Return the [X, Y] coordinate for the center point of the cell that contains the specified text.  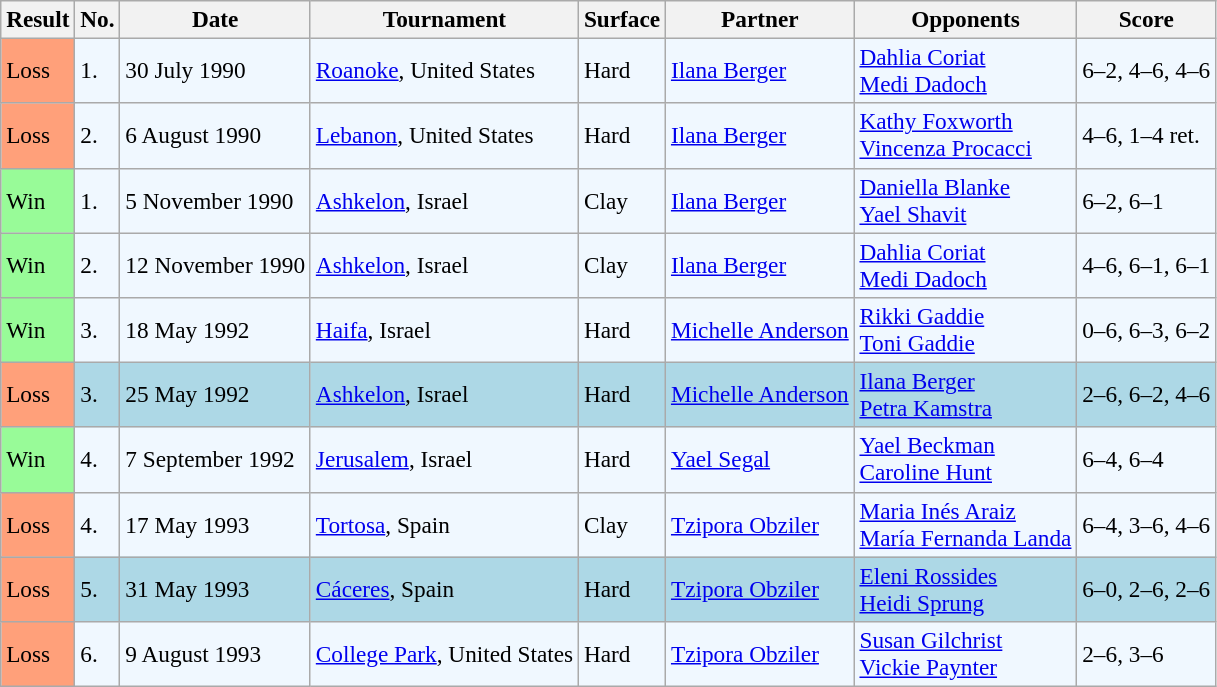
Susan Gilchrist Vickie Paynter [966, 654]
Cáceres, Spain [444, 588]
2–6, 6–2, 4–6 [1146, 394]
Jerusalem, Israel [444, 460]
6–4, 3–6, 4–6 [1146, 524]
No. [98, 19]
Daniella Blanke Yael Shavit [966, 200]
Surface [622, 19]
30 July 1990 [215, 70]
Rikki Gaddie Toni Gaddie [966, 330]
Yael Beckman Caroline Hunt [966, 460]
2–6, 3–6 [1146, 654]
6 August 1990 [215, 136]
Kathy Foxworth Vincenza Procacci [966, 136]
0–6, 6–3, 6–2 [1146, 330]
Tournament [444, 19]
Ilana Berger Petra Kamstra [966, 394]
College Park, United States [444, 654]
12 November 1990 [215, 264]
Result [38, 19]
5. [98, 588]
4–6, 1–4 ret. [1146, 136]
6. [98, 654]
Opponents [966, 19]
7 September 1992 [215, 460]
25 May 1992 [215, 394]
6–4, 6–4 [1146, 460]
Maria Inés Araiz María Fernanda Landa [966, 524]
6–2, 6–1 [1146, 200]
Lebanon, United States [444, 136]
6–0, 2–6, 2–6 [1146, 588]
Score [1146, 19]
4–6, 6–1, 6–1 [1146, 264]
Haifa, Israel [444, 330]
5 November 1990 [215, 200]
9 August 1993 [215, 654]
Roanoke, United States [444, 70]
Date [215, 19]
18 May 1992 [215, 330]
6–2, 4–6, 4–6 [1146, 70]
17 May 1993 [215, 524]
Partner [760, 19]
Yael Segal [760, 460]
Tortosa, Spain [444, 524]
31 May 1993 [215, 588]
Eleni Rossides Heidi Sprung [966, 588]
